Capture the cell that displays the provided text and extract its [X, Y] central coordinate. 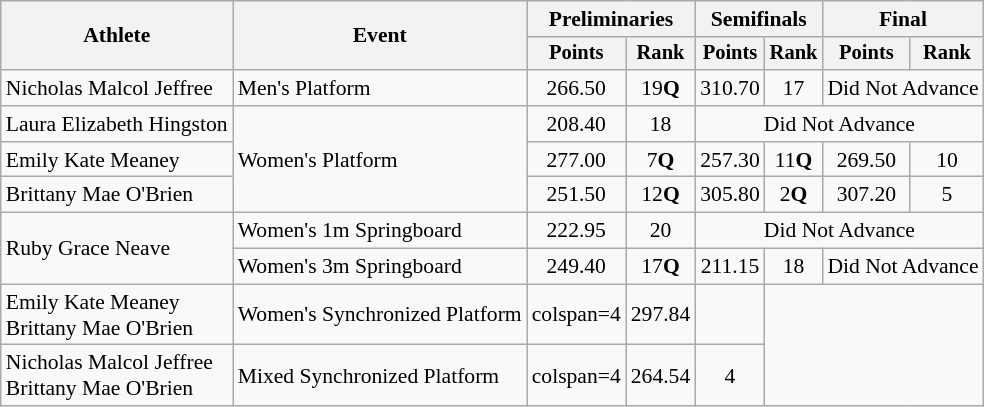
Mixed Synchronized Platform [380, 376]
2Q [794, 195]
4 [730, 376]
Nicholas Malcol JeffreeBrittany Mae O'Brien [117, 376]
208.40 [576, 124]
Ruby Grace Neave [117, 248]
251.50 [576, 195]
Laura Elizabeth Hingston [117, 124]
Athlete [117, 36]
Emily Kate Meaney [117, 160]
222.95 [576, 231]
211.15 [730, 267]
310.70 [730, 88]
Women's 1m Springboard [380, 231]
307.20 [866, 195]
277.00 [576, 160]
Women's 3m Springboard [380, 267]
269.50 [866, 160]
20 [660, 231]
Event [380, 36]
12Q [660, 195]
Final [902, 19]
Men's Platform [380, 88]
Preliminaries [612, 19]
Emily Kate MeaneyBrittany Mae O'Brien [117, 314]
10 [946, 160]
11Q [794, 160]
Semifinals [758, 19]
Women's Synchronized Platform [380, 314]
5 [946, 195]
249.40 [576, 267]
257.30 [730, 160]
264.54 [660, 376]
17Q [660, 267]
305.80 [730, 195]
297.84 [660, 314]
266.50 [576, 88]
Brittany Mae O'Brien [117, 195]
19Q [660, 88]
7Q [660, 160]
Women's Platform [380, 160]
17 [794, 88]
Nicholas Malcol Jeffree [117, 88]
